Find where the given text appears and provide that cell's center as [x, y] coordinate. 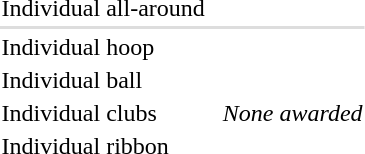
Individual clubs [103, 113]
None awarded [292, 113]
Individual ball [103, 80]
Individual hoop [103, 47]
